Identify which cell holds the provided text, then report its [X, Y] central coordinate. 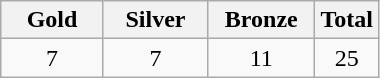
Gold [52, 20]
Total [347, 20]
Bronze [262, 20]
25 [347, 58]
Silver [155, 20]
11 [262, 58]
